Return the (X, Y) coordinate for the center point of the cell that contains the specified text.  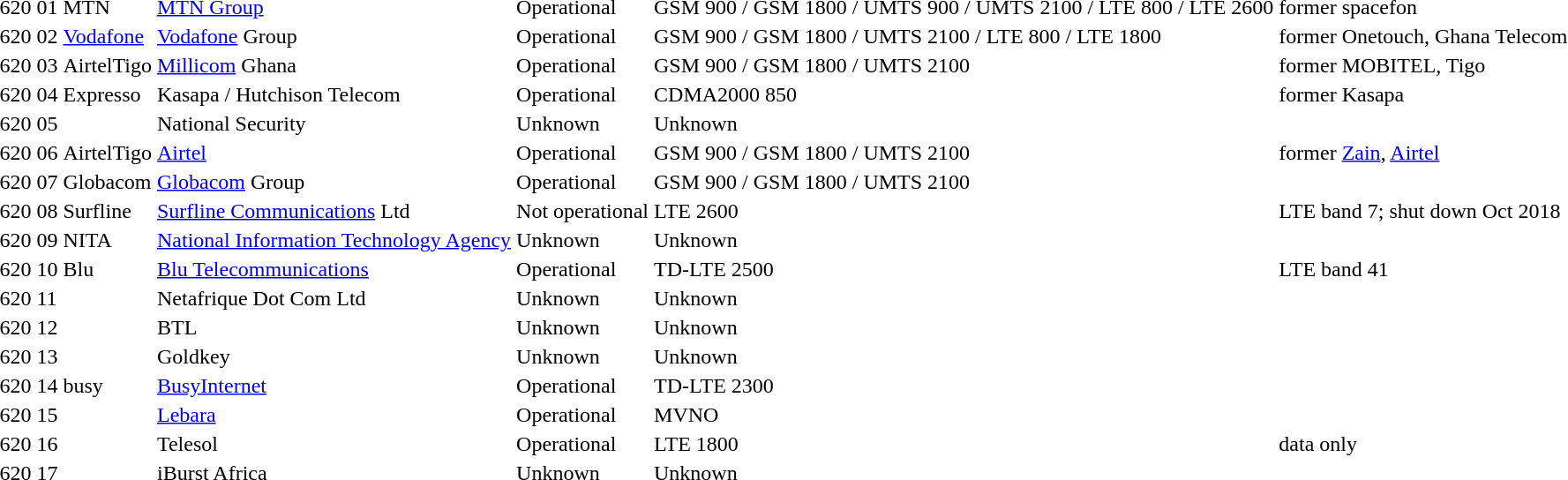
LTE 2600 (964, 211)
09 (48, 240)
05 (48, 124)
04 (48, 94)
Surfline Communications Ltd (334, 211)
CDMA2000 850 (964, 94)
TD-LTE 2500 (964, 269)
Vodafone Group (334, 36)
National Security (334, 124)
Kasapa / Hutchison Telecom (334, 94)
LTE 1800 (964, 444)
Netafrique Dot Com Ltd (334, 298)
Expresso (108, 94)
11 (48, 298)
BusyInternet (334, 386)
Surfline (108, 211)
Blu Telecommunications (334, 269)
BTL (334, 327)
07 (48, 182)
13 (48, 356)
Telesol (334, 444)
14 (48, 386)
06 (48, 153)
NITA (108, 240)
Goldkey (334, 356)
02 (48, 36)
12 (48, 327)
Airtel (334, 153)
Not operational (582, 211)
GSM 900 / GSM 1800 / UMTS 2100 / LTE 800 / LTE 1800 (964, 36)
10 (48, 269)
National Information Technology Agency (334, 240)
Blu (108, 269)
16 (48, 444)
TD-LTE 2300 (964, 386)
busy (108, 386)
15 (48, 415)
03 (48, 65)
Vodafone (108, 36)
Millicom Ghana (334, 65)
08 (48, 211)
MVNO (964, 415)
Globacom Group (334, 182)
Lebara (334, 415)
Globacom (108, 182)
